Capture the cell that displays the provided text and extract its (x, y) central coordinate. 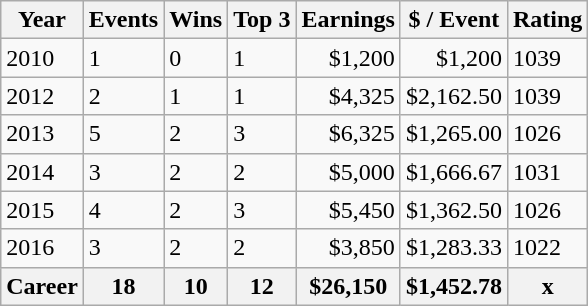
Earnings (348, 20)
$6,325 (348, 134)
12 (262, 286)
5 (123, 134)
$1,283.33 (454, 248)
4 (123, 210)
2012 (42, 96)
0 (196, 58)
$26,150 (348, 286)
$3,850 (348, 248)
$1,265.00 (454, 134)
2014 (42, 172)
$4,325 (348, 96)
Events (123, 20)
1031 (547, 172)
$5,450 (348, 210)
$5,000 (348, 172)
$ / Event (454, 20)
Year (42, 20)
$1,452.78 (454, 286)
$1,362.50 (454, 210)
Career (42, 286)
1022 (547, 248)
Wins (196, 20)
$1,666.67 (454, 172)
2015 (42, 210)
2010 (42, 58)
2013 (42, 134)
Top 3 (262, 20)
2016 (42, 248)
10 (196, 286)
Rating (547, 20)
$2,162.50 (454, 96)
x (547, 286)
18 (123, 286)
